Return [x, y] of the center of cell containing provided text 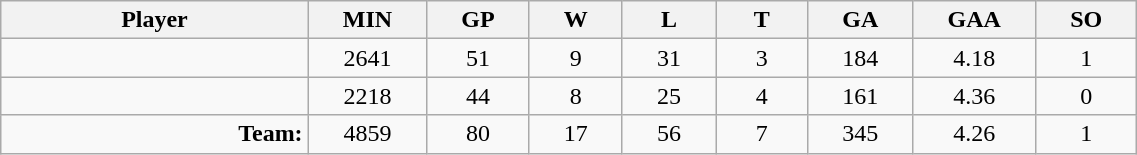
L [668, 20]
17 [576, 134]
2218 [368, 96]
44 [478, 96]
MIN [368, 20]
7 [762, 134]
4859 [368, 134]
8 [576, 96]
0 [1086, 96]
W [576, 20]
184 [860, 58]
Player [154, 20]
345 [860, 134]
56 [668, 134]
31 [668, 58]
161 [860, 96]
GA [860, 20]
3 [762, 58]
GAA [974, 20]
4.26 [974, 134]
4.36 [974, 96]
4 [762, 96]
25 [668, 96]
4.18 [974, 58]
T [762, 20]
51 [478, 58]
GP [478, 20]
9 [576, 58]
80 [478, 134]
SO [1086, 20]
Team: [154, 134]
2641 [368, 58]
